Locate the cell with the specified text and output its (x, y) center coordinate. 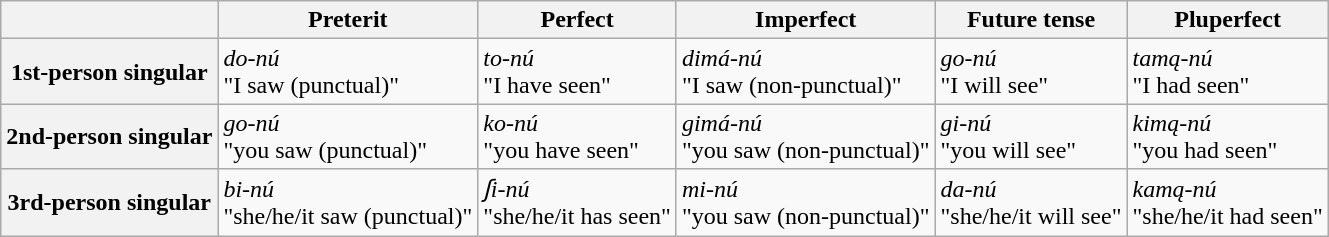
3rd-person singular (110, 202)
kimą-nú"you had seen" (1228, 136)
Imperfect (806, 20)
da-nú"she/he/it will see" (1031, 202)
go-nú"you saw (punctual)" (348, 136)
do-nú"I saw (punctual)" (348, 72)
bi-nú"she/he/it saw (punctual)" (348, 202)
Future tense (1031, 20)
ʃi-nú"she/he/it has seen" (578, 202)
1st-person singular (110, 72)
dimá-nú"I saw (non-punctual)" (806, 72)
ko-nú"you have seen" (578, 136)
gimá-nú"you saw (non-punctual)" (806, 136)
to-nú"I have seen" (578, 72)
Preterit (348, 20)
go-nú"I will see" (1031, 72)
gi-nú"you will see" (1031, 136)
kamą-nú"she/he/it had seen" (1228, 202)
Pluperfect (1228, 20)
2nd-person singular (110, 136)
tamą-nú"I had seen" (1228, 72)
Perfect (578, 20)
mi-nú"you saw (non-punctual)" (806, 202)
